Capture the cell that displays the provided text and extract its (X, Y) central coordinate. 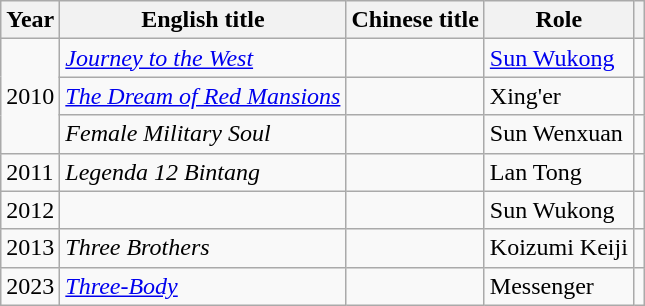
2012 (30, 210)
Three Brothers (203, 248)
Chinese title (415, 20)
Role (558, 20)
Xing'er (558, 96)
Female Military Soul (203, 134)
Legenda 12 Bintang (203, 172)
Three-Body (203, 286)
2013 (30, 248)
Year (30, 20)
Messenger (558, 286)
2011 (30, 172)
The Dream of Red Mansions (203, 96)
2010 (30, 96)
Journey to the West (203, 58)
2023 (30, 286)
English title (203, 20)
Lan Tong (558, 172)
Koizumi Keiji (558, 248)
Sun Wenxuan (558, 134)
